For the text-containing cell, return its midpoint in [x, y] coordinate format. 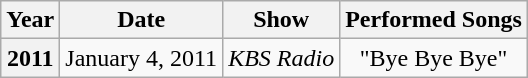
January 4, 2011 [142, 58]
Date [142, 20]
Performed Songs [434, 20]
"Bye Bye Bye" [434, 58]
KBS Radio [282, 58]
Show [282, 20]
Year [30, 20]
2011 [30, 58]
